From the cell containing the given text, extract its center point as [X, Y] coordinate. 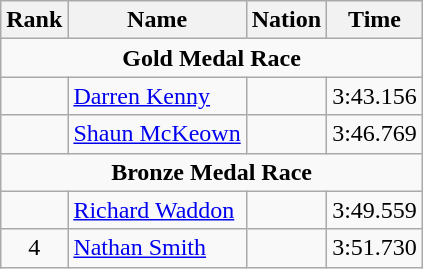
3:51.730 [375, 248]
4 [34, 248]
Rank [34, 20]
3:49.559 [375, 210]
Shaun McKeown [157, 134]
Time [375, 20]
Name [157, 20]
Bronze Medal Race [212, 172]
3:46.769 [375, 134]
Nathan Smith [157, 248]
Gold Medal Race [212, 58]
Darren Kenny [157, 96]
Richard Waddon [157, 210]
3:43.156 [375, 96]
Nation [286, 20]
